Return the (X, Y) coordinate for the center point of the cell that contains the specified text.  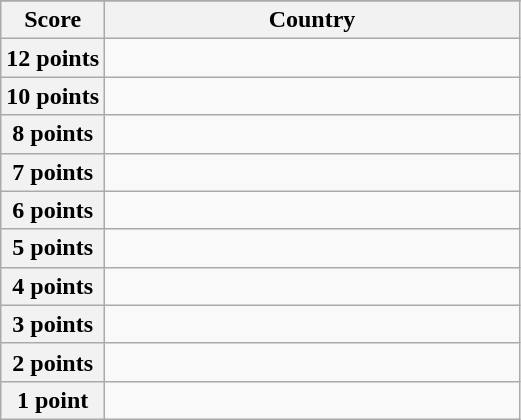
Country (312, 20)
5 points (53, 248)
4 points (53, 286)
1 point (53, 400)
Score (53, 20)
6 points (53, 210)
2 points (53, 362)
7 points (53, 172)
12 points (53, 58)
8 points (53, 134)
10 points (53, 96)
3 points (53, 324)
